Detect which cell encompasses the target text, then output its [x, y] center coordinate. 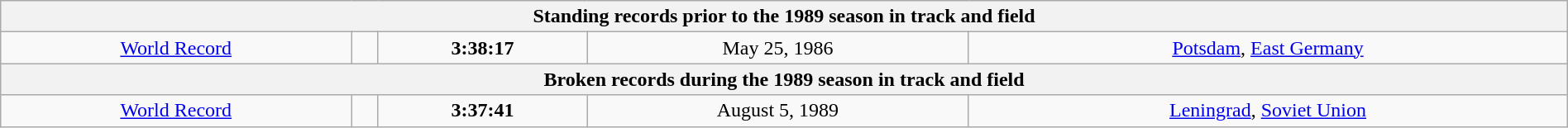
Potsdam, East Germany [1268, 48]
Broken records during the 1989 season in track and field [784, 79]
Standing records prior to the 1989 season in track and field [784, 17]
3:38:17 [483, 48]
August 5, 1989 [777, 111]
Leningrad, Soviet Union [1268, 111]
May 25, 1986 [777, 48]
3:37:41 [483, 111]
